Capture the cell that displays the provided text and extract its (X, Y) central coordinate. 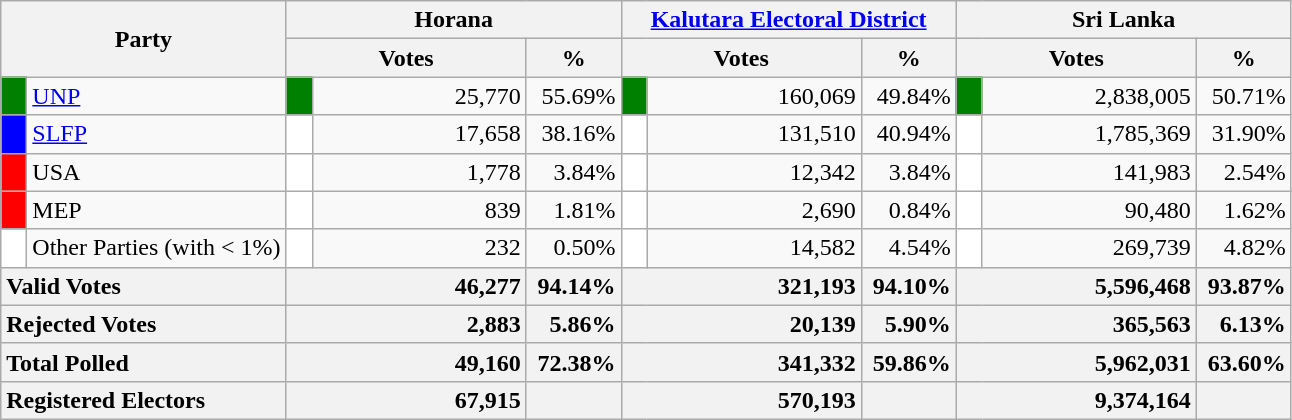
141,983 (1089, 172)
269,739 (1089, 248)
94.10% (908, 286)
2,883 (406, 324)
1,778 (419, 172)
17,658 (419, 134)
94.14% (574, 286)
341,332 (741, 362)
20,139 (741, 324)
12,342 (754, 172)
5.90% (908, 324)
38.16% (574, 134)
1.81% (574, 210)
Valid Votes (144, 286)
365,563 (1076, 324)
49,160 (406, 362)
14,582 (754, 248)
MEP (156, 210)
67,915 (406, 400)
UNP (156, 96)
2.54% (1244, 172)
90,480 (1089, 210)
131,510 (754, 134)
50.71% (1244, 96)
160,069 (754, 96)
55.69% (574, 96)
321,193 (741, 286)
31.90% (1244, 134)
49.84% (908, 96)
2,690 (754, 210)
6.13% (1244, 324)
Registered Electors (144, 400)
5,596,468 (1076, 286)
4.82% (1244, 248)
25,770 (419, 96)
Horana (454, 20)
1,785,369 (1089, 134)
Party (144, 39)
5,962,031 (1076, 362)
63.60% (1244, 362)
839 (419, 210)
40.94% (908, 134)
4.54% (908, 248)
93.87% (1244, 286)
USA (156, 172)
Total Polled (144, 362)
Kalutara Electoral District (788, 20)
Rejected Votes (144, 324)
SLFP (156, 134)
2,838,005 (1089, 96)
1.62% (1244, 210)
46,277 (406, 286)
Other Parties (with < 1%) (156, 248)
9,374,164 (1076, 400)
59.86% (908, 362)
Sri Lanka (1124, 20)
0.84% (908, 210)
570,193 (741, 400)
72.38% (574, 362)
0.50% (574, 248)
5.86% (574, 324)
232 (419, 248)
